Output the [x, y] coordinate of the center of the cell containing the given text.  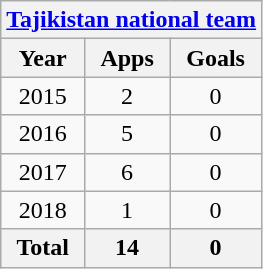
6 [128, 172]
2017 [43, 172]
2018 [43, 210]
2 [128, 96]
Tajikistan national team [132, 20]
2016 [43, 134]
14 [128, 248]
2015 [43, 96]
1 [128, 210]
Year [43, 58]
5 [128, 134]
Total [43, 248]
Apps [128, 58]
Goals [216, 58]
